Return the (X, Y) coordinate for the center point of the cell that contains the specified text.  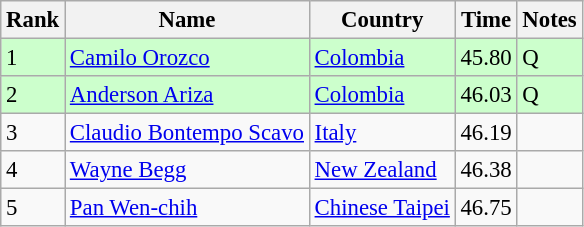
New Zealand (382, 170)
Pan Wen-chih (188, 208)
46.38 (486, 170)
45.80 (486, 58)
4 (33, 170)
Country (382, 20)
Chinese Taipei (382, 208)
Italy (382, 133)
Claudio Bontempo Scavo (188, 133)
46.03 (486, 95)
46.19 (486, 133)
1 (33, 58)
2 (33, 95)
Time (486, 20)
Wayne Begg (188, 170)
Anderson Ariza (188, 95)
Rank (33, 20)
3 (33, 133)
Camilo Orozco (188, 58)
46.75 (486, 208)
5 (33, 208)
Name (188, 20)
Notes (550, 20)
